Search for the cell housing the specified text and yield its [x, y] center coordinate. 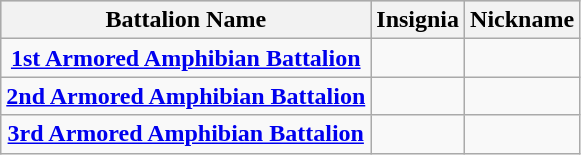
3rd Armored Amphibian Battalion [186, 134]
1st Armored Amphibian Battalion [186, 58]
2nd Armored Amphibian Battalion [186, 96]
Battalion Name [186, 20]
Insignia [418, 20]
Nickname [522, 20]
